Pinpoint the cell where the given text exists, returning its (X, Y) midpoint coordinate. 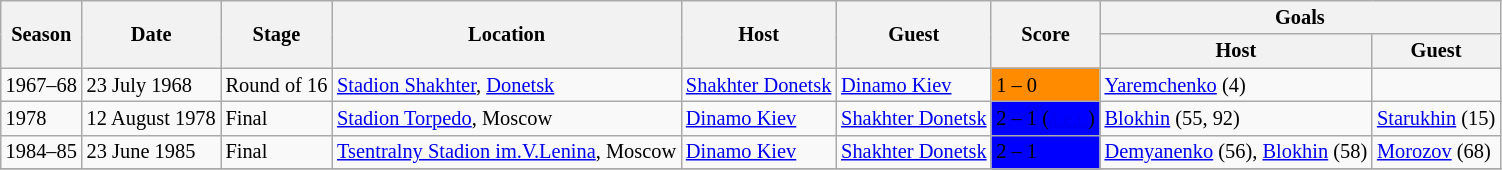
2 – 1 (a.e.t.) (1045, 118)
Stadion Shakhter, Donetsk (506, 85)
23 June 1985 (152, 152)
Goals (1300, 17)
Date (152, 34)
Yaremchenko (4) (1236, 85)
23 July 1968 (152, 85)
Blokhin (55, 92) (1236, 118)
Demyanenko (56), Blokhin (58) (1236, 152)
Starukhin (15) (1436, 118)
1967–68 (42, 85)
1 – 0 (1045, 85)
Tsentralny Stadion im.V.Lenina, Moscow (506, 152)
1978 (42, 118)
Location (506, 34)
2 – 1 (1045, 152)
Season (42, 34)
Stadion Torpedo, Moscow (506, 118)
12 August 1978 (152, 118)
Score (1045, 34)
1984–85 (42, 152)
Round of 16 (277, 85)
Morozov (68) (1436, 152)
Stage (277, 34)
